Find where the given text appears and provide that cell's center as [X, Y] coordinate. 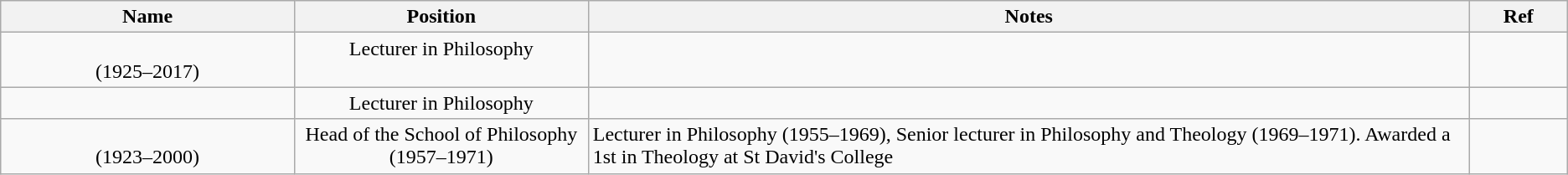
Notes [1029, 17]
(1925–2017) [147, 60]
Ref [1518, 17]
Position [441, 17]
(1923–2000) [147, 146]
Head of the School of Philosophy (1957–1971) [441, 146]
Lecturer in Philosophy (1955–1969), Senior lecturer in Philosophy and Theology (1969–1971). Awarded a 1st in Theology at St David's College [1029, 146]
Name [147, 17]
